Output the [x, y] coordinate of the center of the cell containing the given text.  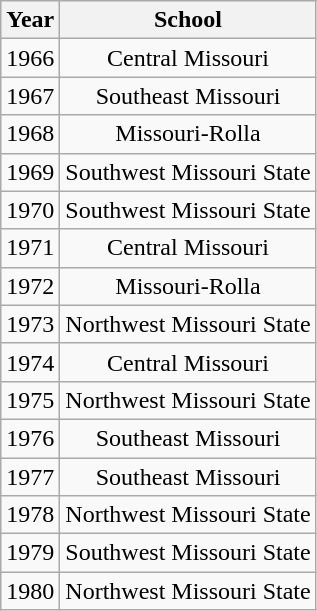
1966 [30, 58]
1972 [30, 286]
1977 [30, 477]
1967 [30, 96]
1975 [30, 400]
1976 [30, 438]
1978 [30, 515]
1969 [30, 172]
School [188, 20]
1968 [30, 134]
Year [30, 20]
1980 [30, 591]
1979 [30, 553]
1970 [30, 210]
1973 [30, 324]
1971 [30, 248]
1974 [30, 362]
